Locate the cell with the specified text and output its (X, Y) center coordinate. 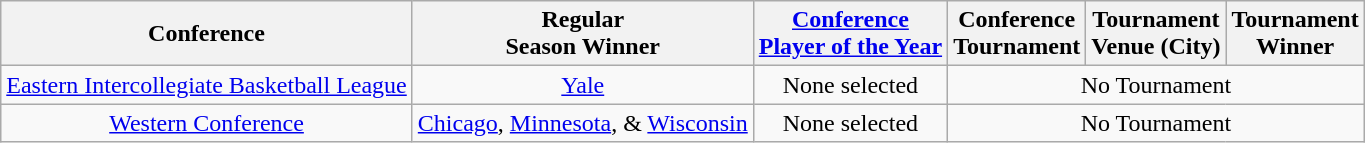
Yale (582, 85)
Regular Season Winner (582, 34)
Conference Player of the Year (850, 34)
Western Conference (207, 123)
Tournament Winner (1295, 34)
Chicago, Minnesota, & Wisconsin (582, 123)
Eastern Intercollegiate Basketball League (207, 85)
Conference (207, 34)
Tournament Venue (City) (1156, 34)
Conference Tournament (1017, 34)
